Capture the cell that displays the provided text and extract its (X, Y) central coordinate. 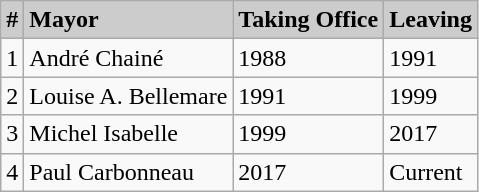
2 (12, 96)
Paul Carbonneau (128, 172)
Mayor (128, 20)
Leaving (431, 20)
Current (431, 172)
1 (12, 58)
Michel Isabelle (128, 134)
Louise A. Bellemare (128, 96)
1988 (308, 58)
Taking Office (308, 20)
André Chainé (128, 58)
3 (12, 134)
4 (12, 172)
# (12, 20)
